Provide the [X, Y] coordinate of the cell's center where the given text is located.  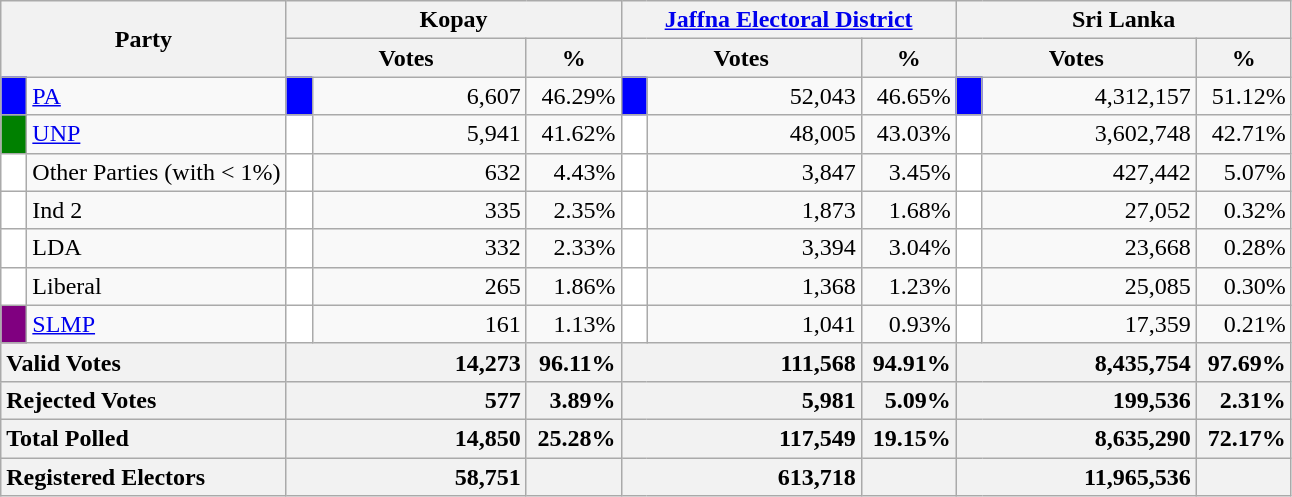
3,394 [754, 248]
42.71% [1244, 134]
1,873 [754, 210]
41.62% [574, 134]
1.13% [574, 324]
2.33% [574, 248]
577 [406, 400]
0.30% [1244, 286]
8,635,290 [1076, 438]
11,965,536 [1076, 477]
8,435,754 [1076, 362]
LDA [156, 248]
Sri Lanka [1124, 20]
4,312,157 [1089, 96]
58,751 [406, 477]
97.69% [1244, 362]
199,536 [1076, 400]
117,549 [741, 438]
Liberal [156, 286]
1,041 [754, 324]
3.04% [908, 248]
17,359 [1089, 324]
4.43% [574, 172]
Party [144, 39]
3,847 [754, 172]
Registered Electors [144, 477]
14,850 [406, 438]
19.15% [908, 438]
5,981 [741, 400]
Rejected Votes [144, 400]
46.65% [908, 96]
1.86% [574, 286]
2.31% [1244, 400]
72.17% [1244, 438]
1.23% [908, 286]
632 [419, 172]
48,005 [754, 134]
1,368 [754, 286]
265 [419, 286]
161 [419, 324]
3.45% [908, 172]
5.09% [908, 400]
UNP [156, 134]
1.68% [908, 210]
427,442 [1089, 172]
25,085 [1089, 286]
23,668 [1089, 248]
0.93% [908, 324]
0.28% [1244, 248]
51.12% [1244, 96]
Kopay [454, 20]
43.03% [908, 134]
2.35% [574, 210]
Ind 2 [156, 210]
332 [419, 248]
5,941 [419, 134]
111,568 [741, 362]
PA [156, 96]
Jaffna Electoral District [788, 20]
5.07% [1244, 172]
Valid Votes [144, 362]
94.91% [908, 362]
6,607 [419, 96]
Other Parties (with < 1%) [156, 172]
0.32% [1244, 210]
46.29% [574, 96]
3,602,748 [1089, 134]
0.21% [1244, 324]
3.89% [574, 400]
SLMP [156, 324]
96.11% [574, 362]
335 [419, 210]
14,273 [406, 362]
25.28% [574, 438]
27,052 [1089, 210]
Total Polled [144, 438]
52,043 [754, 96]
613,718 [741, 477]
